Find where the given text appears and provide that cell's center as (x, y) coordinate. 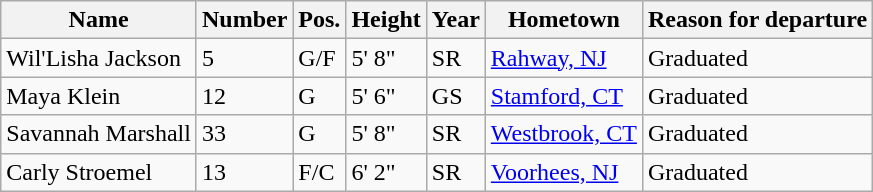
5' 6" (386, 96)
Voorhees, NJ (564, 172)
5 (244, 58)
12 (244, 96)
Savannah Marshall (99, 134)
33 (244, 134)
Wil'Lisha Jackson (99, 58)
Maya Klein (99, 96)
Westbrook, CT (564, 134)
Stamford, CT (564, 96)
13 (244, 172)
Number (244, 20)
G/F (320, 58)
Name (99, 20)
Hometown (564, 20)
GS (456, 96)
Year (456, 20)
Rahway, NJ (564, 58)
Pos. (320, 20)
F/C (320, 172)
6' 2" (386, 172)
Carly Stroemel (99, 172)
Reason for departure (757, 20)
Height (386, 20)
